Provide the (x, y) coordinate of the cell's center where the given text is located.  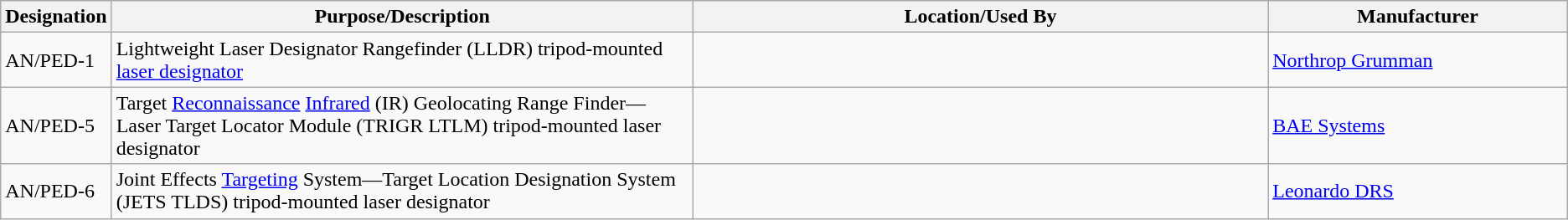
AN/PED-1 (56, 60)
Lightweight Laser Designator Rangefinder (LLDR) tripod-mounted laser designator (402, 60)
Purpose/Description (402, 17)
BAE Systems (1418, 125)
AN/PED-5 (56, 125)
Northrop Grumman (1418, 60)
AN/PED-6 (56, 191)
Location/Used By (980, 17)
Leonardo DRS (1418, 191)
Target Reconnaissance Infrared (IR) Geolocating Range Finder—Laser Target Locator Module (TRIGR LTLM) tripod-mounted laser designator (402, 125)
Designation (56, 17)
Joint Effects Targeting System—Target Location Designation System (JETS TLDS) tripod-mounted laser designator (402, 191)
Manufacturer (1418, 17)
